Locate the cell with the specified text and output its (x, y) center coordinate. 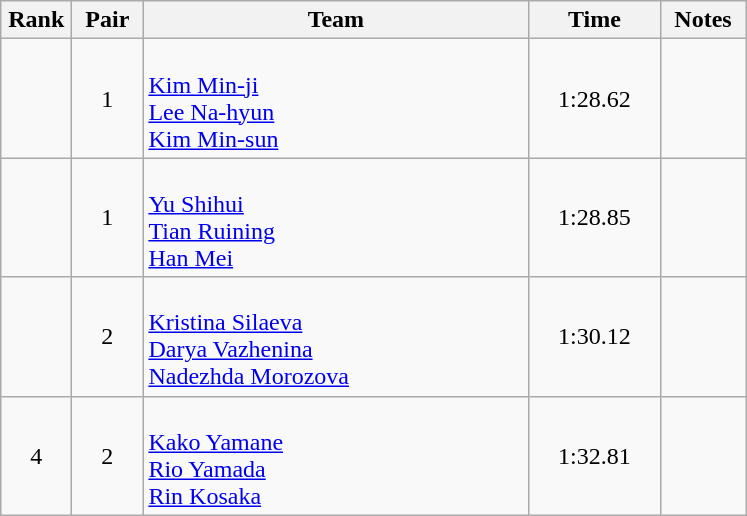
Kako YamaneRio YamadaRin Kosaka (336, 456)
Kim Min-jiLee Na-hyunKim Min-sun (336, 98)
4 (36, 456)
Time (594, 20)
1:32.81 (594, 456)
Kristina SilaevaDarya VazheninaNadezhda Morozova (336, 336)
Rank (36, 20)
1:30.12 (594, 336)
Notes (703, 20)
Team (336, 20)
Yu ShihuiTian RuiningHan Mei (336, 218)
Pair (108, 20)
1:28.62 (594, 98)
1:28.85 (594, 218)
